Provide the (X, Y) coordinate of the cell's center where the given text is located.  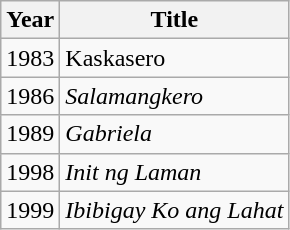
Init ng Laman (174, 172)
Salamangkero (174, 96)
Ibibigay Ko ang Lahat (174, 210)
1998 (30, 172)
Title (174, 20)
Year (30, 20)
1999 (30, 210)
Gabriela (174, 134)
1989 (30, 134)
1986 (30, 96)
1983 (30, 58)
Kaskasero (174, 58)
